Detect which cell encompasses the target text, then output its [X, Y] center coordinate. 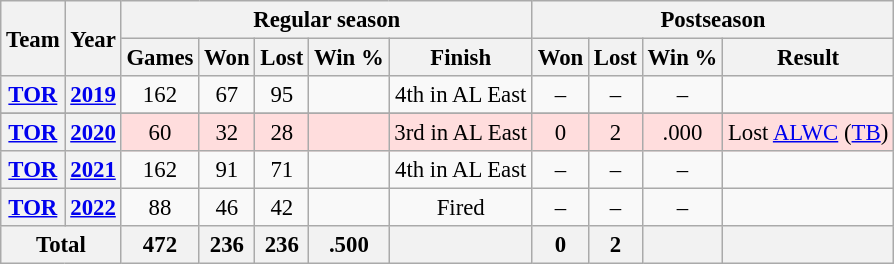
46 [227, 208]
Games [160, 58]
71 [282, 170]
88 [160, 208]
95 [282, 95]
2022 [93, 208]
Lost ALWC (TB) [808, 133]
Total [61, 245]
Result [808, 58]
2020 [93, 133]
28 [282, 133]
91 [227, 170]
67 [227, 95]
Postseason [712, 20]
Finish [460, 58]
2019 [93, 95]
2021 [93, 170]
60 [160, 133]
3rd in AL East [460, 133]
.500 [349, 245]
32 [227, 133]
Regular season [326, 20]
42 [282, 208]
472 [160, 245]
Fired [460, 208]
Year [93, 38]
Team [33, 38]
.000 [682, 133]
